Return (x, y) of the center of cell containing provided text 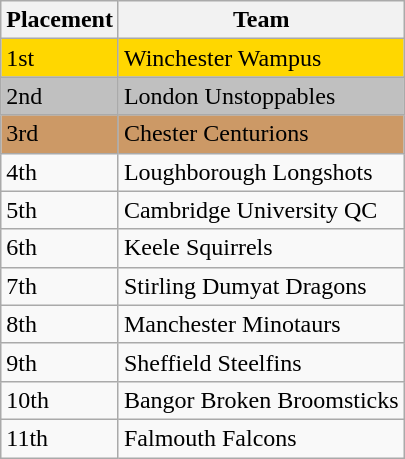
Sheffield Steelfins (261, 362)
Winchester Wampus (261, 58)
7th (60, 286)
3rd (60, 134)
2nd (60, 96)
Manchester Minotaurs (261, 324)
Loughborough Longshots (261, 172)
Bangor Broken Broomsticks (261, 400)
London Unstoppables (261, 96)
Keele Squirrels (261, 248)
4th (60, 172)
Placement (60, 20)
Chester Centurions (261, 134)
5th (60, 210)
11th (60, 438)
Stirling Dumyat Dragons (261, 286)
Cambridge University QC (261, 210)
1st (60, 58)
6th (60, 248)
Team (261, 20)
9th (60, 362)
Falmouth Falcons (261, 438)
10th (60, 400)
8th (60, 324)
